For the text-containing cell, return its midpoint in (x, y) coordinate format. 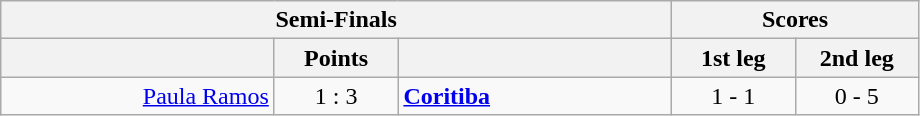
1 : 3 (336, 96)
1st leg (733, 58)
Scores (794, 20)
Paula Ramos (138, 96)
2nd leg (857, 58)
0 - 5 (857, 96)
Points (336, 58)
1 - 1 (733, 96)
Coritiba (535, 96)
Semi-Finals (336, 20)
